Detect which cell encompasses the target text, then output its (x, y) center coordinate. 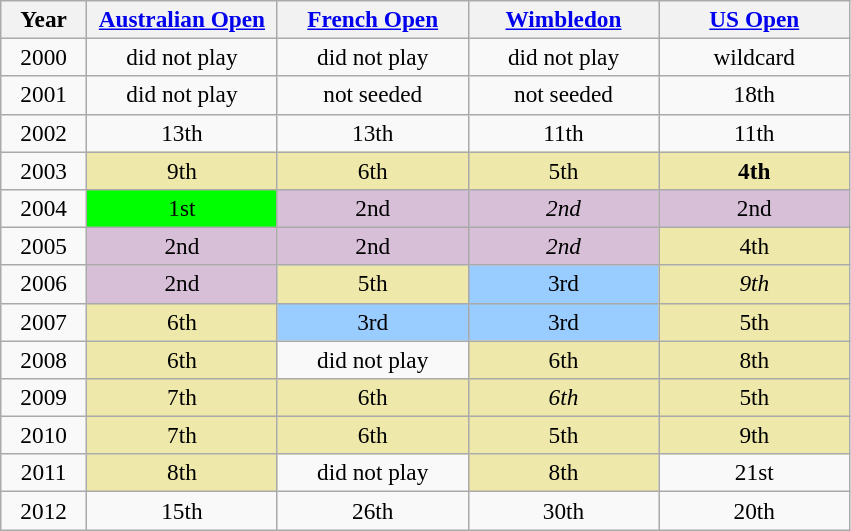
2001 (44, 95)
wildcard (754, 57)
2008 (44, 359)
Wimbledon (564, 19)
2011 (44, 473)
US Open (754, 19)
French Open (372, 19)
18th (754, 95)
2000 (44, 57)
Year (44, 19)
2007 (44, 322)
2004 (44, 208)
1st (182, 208)
30th (564, 510)
15th (182, 510)
2012 (44, 510)
2002 (44, 133)
2010 (44, 435)
2003 (44, 170)
2005 (44, 246)
20th (754, 510)
2006 (44, 284)
Australian Open (182, 19)
26th (372, 510)
21st (754, 473)
2009 (44, 397)
